Identify which cell holds the provided text, then report its (x, y) central coordinate. 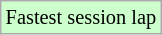
Fastest session lap (81, 17)
